Provide the [X, Y] coordinate of the cell's center where the given text is located.  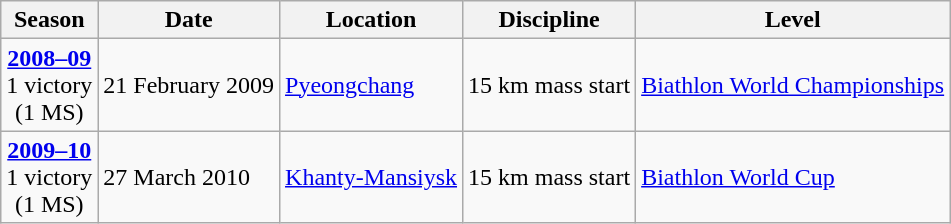
Level [793, 20]
2008–09 1 victory (1 MS) [50, 85]
27 March 2010 [189, 177]
Pyeongchang [372, 85]
Biathlon World Cup [793, 177]
Discipline [550, 20]
Location [372, 20]
Season [50, 20]
Khanty-Mansiysk [372, 177]
2009–10 1 victory (1 MS) [50, 177]
Date [189, 20]
21 February 2009 [189, 85]
Biathlon World Championships [793, 85]
